Capture the cell that displays the provided text and extract its (x, y) central coordinate. 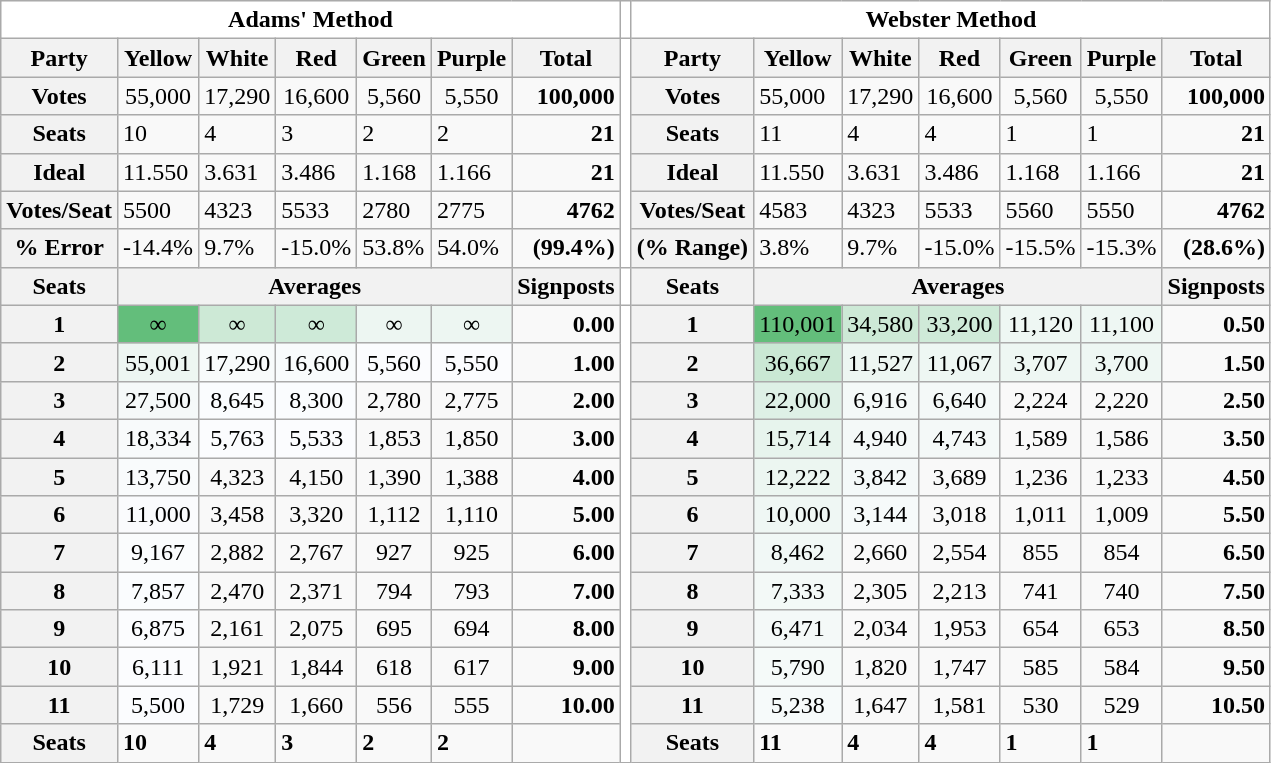
9.00 (566, 667)
2,224 (1040, 400)
6.50 (1216, 553)
618 (394, 667)
2,371 (316, 591)
1,236 (1040, 477)
3,018 (960, 515)
2775 (471, 210)
15,714 (798, 438)
1,844 (316, 667)
6.00 (566, 553)
585 (1040, 667)
4.50 (1216, 477)
0.50 (1216, 324)
-15.5% (1040, 248)
1,388 (471, 477)
18,334 (158, 438)
2,767 (316, 553)
3,842 (880, 477)
2,780 (394, 400)
5,790 (798, 667)
53.8% (394, 248)
6,875 (158, 629)
2,660 (880, 553)
1,953 (960, 629)
1.50 (1216, 362)
9,167 (158, 553)
1,589 (1040, 438)
530 (1040, 705)
8.50 (1216, 629)
2,220 (1122, 400)
6,111 (158, 667)
2,213 (960, 591)
33,200 (960, 324)
855 (1040, 553)
1,820 (880, 667)
3,320 (316, 515)
2,075 (316, 629)
% Error (60, 248)
2,775 (471, 400)
3,144 (880, 515)
741 (1040, 591)
5,500 (158, 705)
1,850 (471, 438)
Adams' Method (310, 20)
7.00 (566, 591)
1,586 (1122, 438)
1,853 (394, 438)
793 (471, 591)
6,916 (880, 400)
694 (471, 629)
2.50 (1216, 400)
34,580 (880, 324)
3,700 (1122, 362)
5,763 (238, 438)
9.50 (1216, 667)
1,233 (1122, 477)
854 (1122, 553)
5.00 (566, 515)
(% Range) (692, 248)
2,161 (238, 629)
6,640 (960, 400)
36,667 (798, 362)
5560 (1040, 210)
-15.3% (1122, 248)
10.50 (1216, 705)
1,112 (394, 515)
7,857 (158, 591)
11,527 (880, 362)
5,238 (798, 705)
1,921 (238, 667)
1.00 (566, 362)
55,001 (158, 362)
110,001 (798, 324)
4.00 (566, 477)
4583 (798, 210)
54.0% (471, 248)
4,150 (316, 477)
8,462 (798, 553)
(28.6%) (1216, 248)
2,882 (238, 553)
10.00 (566, 705)
27,500 (158, 400)
Webster Method (950, 20)
1,011 (1040, 515)
5500 (158, 210)
3.00 (566, 438)
654 (1040, 629)
794 (394, 591)
6,471 (798, 629)
1,647 (880, 705)
1,110 (471, 515)
8,300 (316, 400)
555 (471, 705)
2,034 (880, 629)
0.00 (566, 324)
1,660 (316, 705)
7.50 (1216, 591)
11,067 (960, 362)
695 (394, 629)
1,581 (960, 705)
4,940 (880, 438)
3,707 (1040, 362)
13,750 (158, 477)
3.50 (1216, 438)
4,323 (238, 477)
3,689 (960, 477)
925 (471, 553)
1,729 (238, 705)
2,305 (880, 591)
653 (1122, 629)
-14.4% (158, 248)
740 (1122, 591)
556 (394, 705)
5.50 (1216, 515)
584 (1122, 667)
8.00 (566, 629)
3.8% (798, 248)
10,000 (798, 515)
7,333 (798, 591)
2.00 (566, 400)
3,458 (238, 515)
5550 (1122, 210)
11,100 (1122, 324)
4,743 (960, 438)
1,390 (394, 477)
2,470 (238, 591)
22,000 (798, 400)
(99.4%) (566, 248)
927 (394, 553)
5,533 (316, 438)
2,554 (960, 553)
2780 (394, 210)
11,120 (1040, 324)
8,645 (238, 400)
529 (1122, 705)
12,222 (798, 477)
617 (471, 667)
1,747 (960, 667)
1,009 (1122, 515)
11,000 (158, 515)
